Capture the cell that displays the provided text and extract its [X, Y] central coordinate. 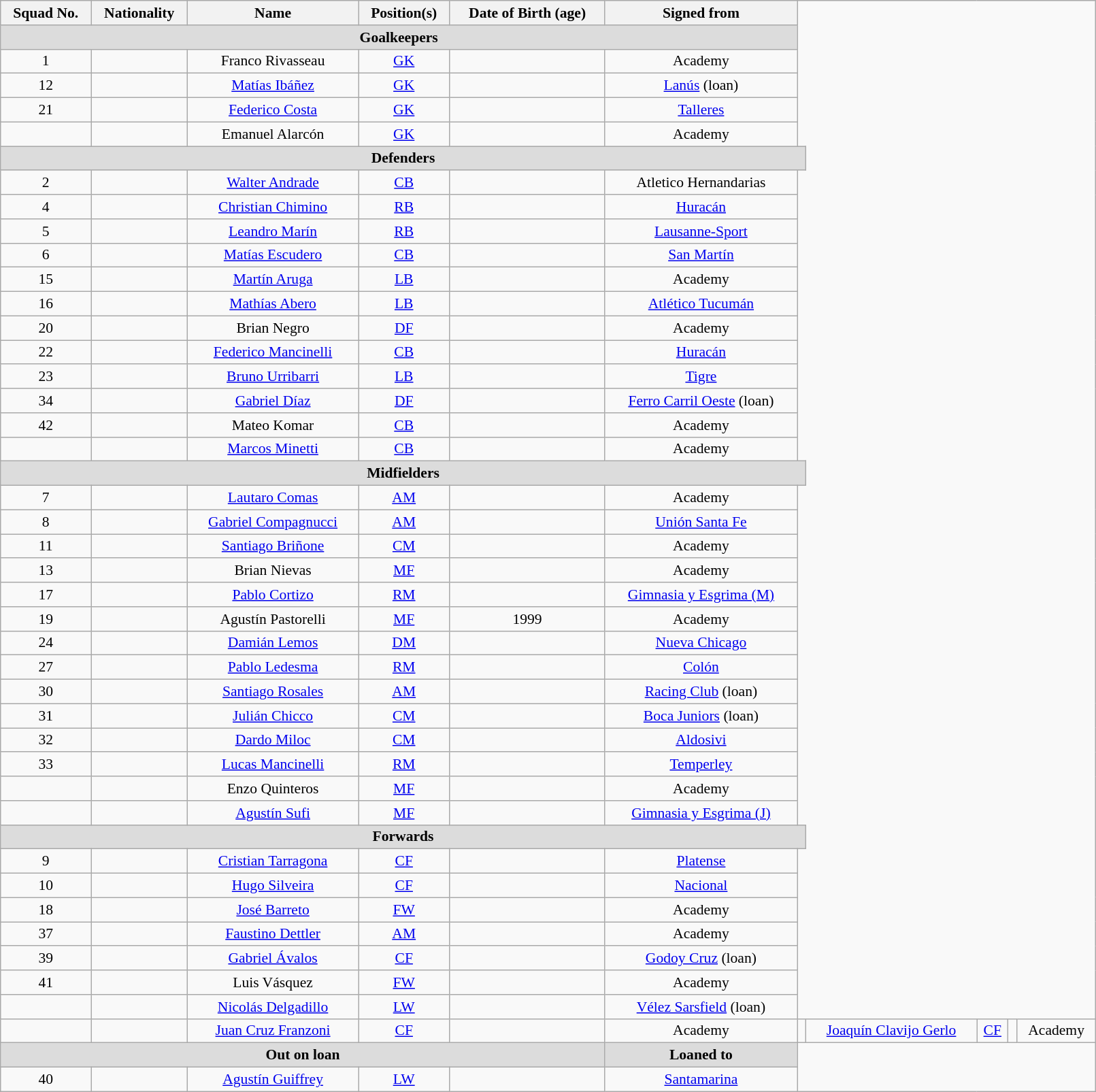
Enzo Quinteros [273, 789]
Brian Nievas [273, 571]
Lucas Mancinelli [273, 765]
Midfielders [403, 474]
Faustino Dettler [273, 934]
Dardo Miloc [273, 740]
11 [46, 546]
Martín Aruga [273, 280]
Nueva Chicago [701, 643]
Out on loan [303, 1055]
27 [46, 667]
5 [46, 231]
Walter Andrade [273, 183]
Unión Santa Fe [701, 522]
9 [46, 861]
23 [46, 377]
1 [46, 61]
7 [46, 498]
Mateo Komar [273, 425]
2 [46, 183]
Pablo Cortizo [273, 595]
Christian Chimino [273, 207]
Agustín Guiffrey [273, 1080]
Emanuel Alarcón [273, 134]
José Barreto [273, 910]
Matías Escudero [273, 255]
Gabriel Ávalos [273, 959]
Goalkeepers [399, 37]
Juan Cruz Franzoni [273, 1031]
Lausanne-Sport [701, 231]
Date of Birth (age) [527, 13]
Name [273, 13]
Gimnasia y Esgrima (J) [701, 813]
Federico Costa [273, 110]
8 [46, 522]
10 [46, 886]
Atletico Hernandarias [701, 183]
San Martín [701, 255]
31 [46, 716]
40 [46, 1080]
Aldosivi [701, 740]
Defenders [403, 159]
Julián Chicco [273, 716]
37 [46, 934]
6 [46, 255]
1999 [527, 619]
Franco Rivasseau [273, 61]
Colón [701, 667]
42 [46, 425]
41 [46, 982]
33 [46, 765]
Santiago Rosales [273, 692]
Platense [701, 861]
Signed from [701, 13]
12 [46, 86]
39 [46, 959]
Godoy Cruz (loan) [701, 959]
Marcos Minetti [273, 449]
20 [46, 328]
19 [46, 619]
4 [46, 207]
Joaquín Clavijo Gerlo [891, 1031]
DM [403, 643]
Agustín Sufi [273, 813]
Gabriel Compagnucci [273, 522]
Vélez Sarsfield (loan) [701, 1007]
Gabriel Díaz [273, 401]
Mathías Abero [273, 304]
Forwards [403, 837]
34 [46, 401]
Loaned to [701, 1055]
24 [46, 643]
Bruno Urribarri [273, 377]
Agustín Pastorelli [273, 619]
Santiago Briñone [273, 546]
30 [46, 692]
Ferro Carril Oeste (loan) [701, 401]
Lanús (loan) [701, 86]
Lautaro Comas [273, 498]
Racing Club (loan) [701, 692]
15 [46, 280]
Pablo Ledesma [273, 667]
13 [46, 571]
Nationality [139, 13]
Gimnasia y Esgrima (M) [701, 595]
Atlético Tucumán [701, 304]
Leandro Marín [273, 231]
18 [46, 910]
Santamarina [701, 1080]
Damián Lemos [273, 643]
17 [46, 595]
Nicolás Delgadillo [273, 1007]
Tigre [701, 377]
Brian Negro [273, 328]
Squad No. [46, 13]
Cristian Tarragona [273, 861]
Federico Mancinelli [273, 352]
Luis Vásquez [273, 982]
Position(s) [403, 13]
22 [46, 352]
Matías Ibáñez [273, 86]
Talleres [701, 110]
21 [46, 110]
Hugo Silveira [273, 886]
16 [46, 304]
32 [46, 740]
Boca Juniors (loan) [701, 716]
Temperley [701, 765]
Nacional [701, 886]
